Capture the cell that displays the provided text and extract its (X, Y) central coordinate. 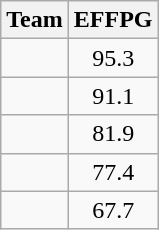
Team (35, 20)
67.7 (113, 210)
81.9 (113, 134)
95.3 (113, 58)
77.4 (113, 172)
91.1 (113, 96)
EFFPG (113, 20)
